Find where the given text appears and provide that cell's center as (X, Y) coordinate. 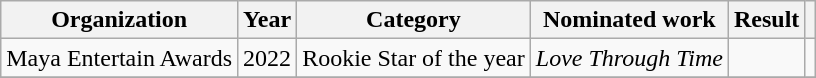
Nominated work (629, 20)
2022 (268, 58)
Love Through Time (629, 58)
Organization (120, 20)
Maya Entertain Awards (120, 58)
Category (414, 20)
Rookie Star of the year (414, 58)
Result (766, 20)
Year (268, 20)
